Determine the (X, Y) coordinate at the center of the cell enclosing the given text.  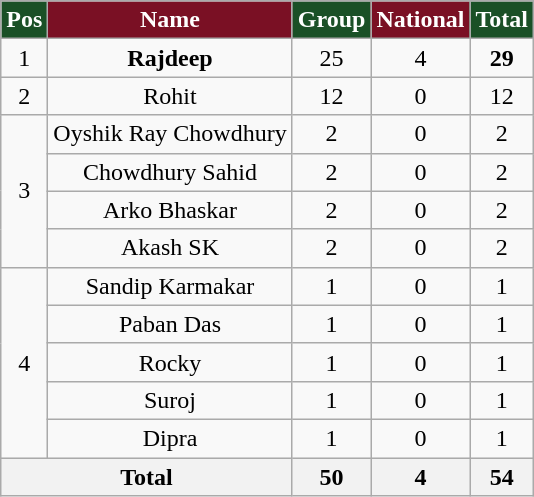
Rajdeep (170, 58)
Name (170, 20)
29 (502, 58)
Paban Das (170, 324)
Dipra (170, 438)
3 (24, 191)
Suroj (170, 400)
25 (332, 58)
Group (332, 20)
Oyshik Ray Chowdhury (170, 134)
Rocky (170, 362)
Rohit (170, 96)
Chowdhury Sahid (170, 172)
50 (332, 477)
National (420, 20)
Pos (24, 20)
Akash SK (170, 248)
Arko Bhaskar (170, 210)
54 (502, 477)
Sandip Karmakar (170, 286)
